Search for the cell housing the specified text and yield its [X, Y] center coordinate. 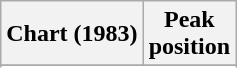
Chart (1983) [72, 34]
Peakposition [189, 34]
